Capture the cell that displays the provided text and extract its (X, Y) central coordinate. 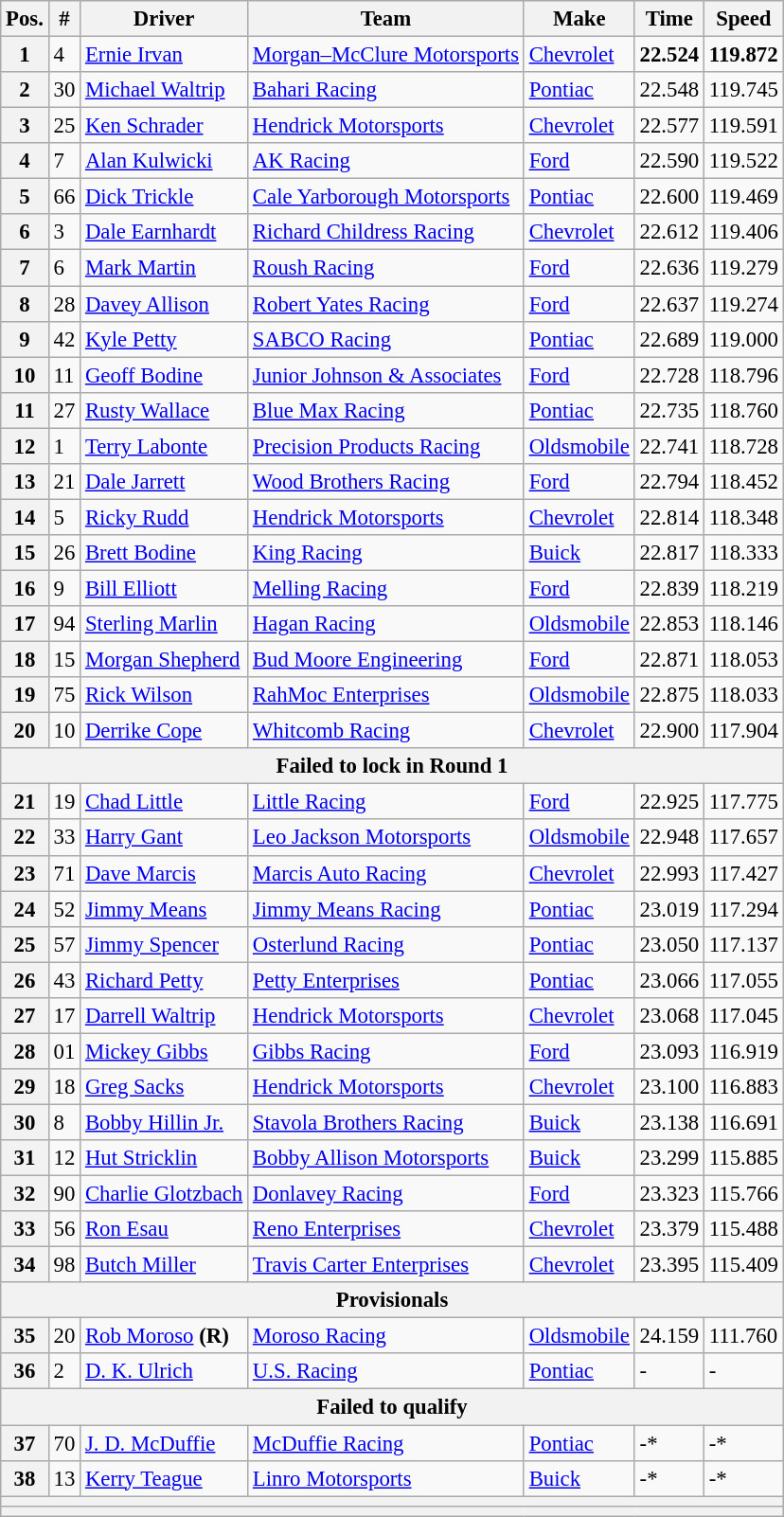
Travis Carter Enterprises (386, 1265)
23.019 (668, 909)
Petty Enterprises (386, 980)
117.775 (743, 802)
Marcis Auto Racing (386, 873)
Gibbs Racing (386, 1051)
118.348 (743, 517)
22.548 (668, 90)
118.146 (743, 624)
70 (64, 1443)
Cale Yarborough Motorsports (386, 197)
Morgan–McClure Motorsports (386, 55)
Harry Gant (165, 838)
Wood Brothers Racing (386, 482)
22.577 (668, 126)
22.871 (668, 660)
119.274 (743, 304)
23.299 (668, 1158)
01 (64, 1051)
Mark Martin (165, 268)
22.875 (668, 695)
Kerry Teague (165, 1478)
22.735 (668, 410)
Linro Motorsports (386, 1478)
71 (64, 873)
Pos. (25, 19)
Roush Racing (386, 268)
22.993 (668, 873)
Provisionals (392, 1300)
94 (64, 624)
116.919 (743, 1051)
22.925 (668, 802)
22.839 (668, 588)
Butch Miller (165, 1265)
Jimmy Means Racing (386, 909)
Sterling Marlin (165, 624)
RahMoc Enterprises (386, 695)
Rusty Wallace (165, 410)
Richard Childress Racing (386, 232)
Richard Petty (165, 980)
116.883 (743, 1087)
Dave Marcis (165, 873)
22.817 (668, 553)
Dale Earnhardt (165, 232)
Brett Bodine (165, 553)
Ernie Irvan (165, 55)
Melling Racing (386, 588)
38 (25, 1478)
118.760 (743, 410)
116.691 (743, 1122)
Hagan Racing (386, 624)
Whitcomb Racing (386, 731)
Ron Esau (165, 1229)
22.728 (668, 375)
117.055 (743, 980)
23.050 (668, 944)
Hut Stricklin (165, 1158)
117.045 (743, 1016)
Ricky Rudd (165, 517)
115.885 (743, 1158)
22.600 (668, 197)
Mickey Gibbs (165, 1051)
Little Racing (386, 802)
Robert Yates Racing (386, 304)
22.590 (668, 161)
Moroso Racing (386, 1336)
23.066 (668, 980)
119.745 (743, 90)
16 (25, 588)
118.219 (743, 588)
118.728 (743, 446)
23.093 (668, 1051)
Davey Allison (165, 304)
31 (25, 1158)
Jimmy Spencer (165, 944)
Bud Moore Engineering (386, 660)
23.395 (668, 1265)
115.488 (743, 1229)
57 (64, 944)
22 (25, 838)
117.294 (743, 909)
Derrike Cope (165, 731)
118.033 (743, 695)
U.S. Racing (386, 1372)
119.279 (743, 268)
98 (64, 1265)
75 (64, 695)
22.900 (668, 731)
Chad Little (165, 802)
35 (25, 1336)
36 (25, 1372)
Darrell Waltrip (165, 1016)
Make (579, 19)
Michael Waltrip (165, 90)
14 (25, 517)
22.794 (668, 482)
37 (25, 1443)
D. K. Ulrich (165, 1372)
23.100 (668, 1087)
Leo Jackson Motorsports (386, 838)
Failed to qualify (392, 1407)
66 (64, 197)
Speed (743, 19)
Alan Kulwicki (165, 161)
22.689 (668, 339)
90 (64, 1194)
118.053 (743, 660)
AK Racing (386, 161)
Dale Jarrett (165, 482)
Geoff Bodine (165, 375)
Greg Sacks (165, 1087)
Stavola Brothers Racing (386, 1122)
117.427 (743, 873)
Ken Schrader (165, 126)
Bobby Hillin Jr. (165, 1122)
22.814 (668, 517)
Donlavey Racing (386, 1194)
22.524 (668, 55)
119.591 (743, 126)
118.452 (743, 482)
Terry Labonte (165, 446)
King Racing (386, 553)
Rick Wilson (165, 695)
Time (668, 19)
24.159 (668, 1336)
22.637 (668, 304)
119.469 (743, 197)
Bobby Allison Motorsports (386, 1158)
Team (386, 19)
22.853 (668, 624)
23.138 (668, 1122)
117.904 (743, 731)
43 (64, 980)
Kyle Petty (165, 339)
117.657 (743, 838)
34 (25, 1265)
Charlie Glotzbach (165, 1194)
119.000 (743, 339)
Bahari Racing (386, 90)
SABCO Racing (386, 339)
23.379 (668, 1229)
Reno Enterprises (386, 1229)
118.796 (743, 375)
J. D. McDuffie (165, 1443)
111.760 (743, 1336)
119.406 (743, 232)
42 (64, 339)
56 (64, 1229)
24 (25, 909)
Dick Trickle (165, 197)
29 (25, 1087)
Osterlund Racing (386, 944)
22.636 (668, 268)
117.137 (743, 944)
23 (25, 873)
22.612 (668, 232)
22.741 (668, 446)
23.323 (668, 1194)
115.766 (743, 1194)
32 (25, 1194)
119.872 (743, 55)
Bill Elliott (165, 588)
Junior Johnson & Associates (386, 375)
115.409 (743, 1265)
Jimmy Means (165, 909)
Rob Moroso (R) (165, 1336)
McDuffie Racing (386, 1443)
52 (64, 909)
119.522 (743, 161)
Blue Max Racing (386, 410)
Driver (165, 19)
Failed to lock in Round 1 (392, 766)
Morgan Shepherd (165, 660)
23.068 (668, 1016)
Precision Products Racing (386, 446)
118.333 (743, 553)
22.948 (668, 838)
# (64, 19)
